Capture the cell that displays the provided text and extract its [X, Y] central coordinate. 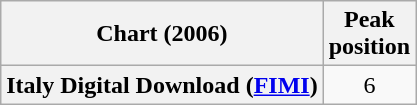
Peakposition [369, 34]
6 [369, 85]
Italy Digital Download (FIMI) [162, 85]
Chart (2006) [162, 34]
